Identify which cell holds the provided text, then report its (X, Y) central coordinate. 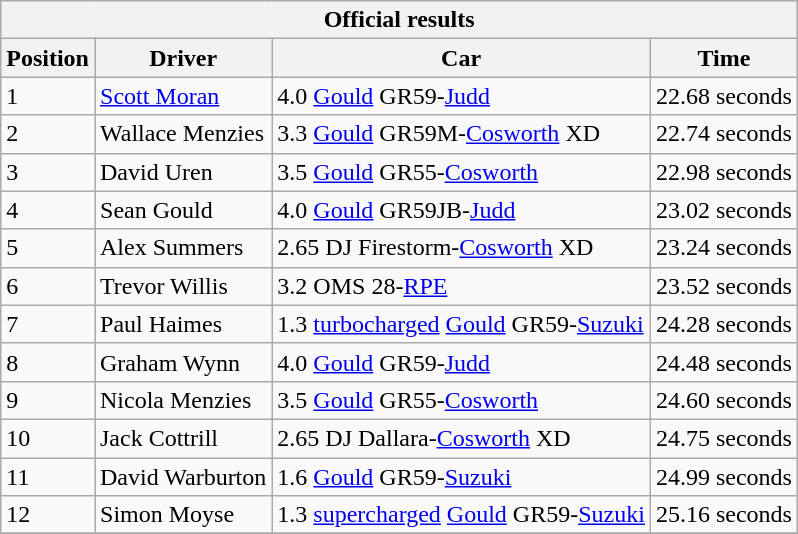
Driver (182, 58)
24.48 seconds (724, 362)
23.24 seconds (724, 248)
Trevor Willis (182, 286)
23.02 seconds (724, 210)
12 (48, 515)
5 (48, 248)
11 (48, 477)
David Uren (182, 172)
22.98 seconds (724, 172)
Graham Wynn (182, 362)
8 (48, 362)
6 (48, 286)
24.60 seconds (724, 400)
25.16 seconds (724, 515)
24.28 seconds (724, 324)
Scott Moran (182, 96)
Nicola Menzies (182, 400)
1.3 supercharged Gould GR59-Suzuki (462, 515)
3.2 OMS 28-RPE (462, 286)
1.3 turbocharged Gould GR59-Suzuki (462, 324)
Wallace Menzies (182, 134)
24.99 seconds (724, 477)
1.6 Gould GR59-Suzuki (462, 477)
Jack Cottrill (182, 438)
Alex Summers (182, 248)
1 (48, 96)
Car (462, 58)
22.68 seconds (724, 96)
4.0 Gould GR59JB-Judd (462, 210)
David Warburton (182, 477)
22.74 seconds (724, 134)
2 (48, 134)
Paul Haimes (182, 324)
2.65 DJ Dallara-Cosworth XD (462, 438)
2.65 DJ Firestorm-Cosworth XD (462, 248)
10 (48, 438)
3 (48, 172)
24.75 seconds (724, 438)
Simon Moyse (182, 515)
4 (48, 210)
Position (48, 58)
23.52 seconds (724, 286)
7 (48, 324)
Official results (400, 20)
Sean Gould (182, 210)
Time (724, 58)
3.3 Gould GR59M-Cosworth XD (462, 134)
9 (48, 400)
